Capture the cell that displays the provided text and extract its [X, Y] central coordinate. 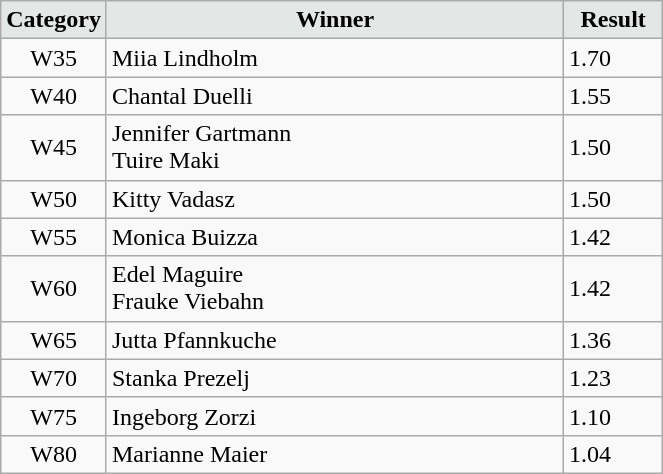
W80 [54, 454]
1.36 [614, 340]
Winner [334, 20]
1.10 [614, 416]
1.23 [614, 378]
W45 [54, 148]
W40 [54, 96]
1.70 [614, 58]
W70 [54, 378]
Stanka Prezelj [334, 378]
Monica Buizza [334, 237]
Chantal Duelli [334, 96]
Category [54, 20]
W55 [54, 237]
W60 [54, 288]
W50 [54, 199]
W75 [54, 416]
Jutta Pfannkuche [334, 340]
Ingeborg Zorzi [334, 416]
Result [614, 20]
Marianne Maier [334, 454]
Kitty Vadasz [334, 199]
Jennifer Gartmann Tuire Maki [334, 148]
Edel Maguire Frauke Viebahn [334, 288]
W35 [54, 58]
Miia Lindholm [334, 58]
1.04 [614, 454]
1.55 [614, 96]
W65 [54, 340]
